Pinpoint the cell where the given text exists, returning its (x, y) midpoint coordinate. 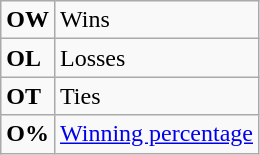
OL (28, 58)
O% (28, 134)
Winning percentage (156, 134)
Ties (156, 96)
Losses (156, 58)
OW (28, 20)
Wins (156, 20)
OT (28, 96)
